Return (X, Y) of the center of cell containing provided text 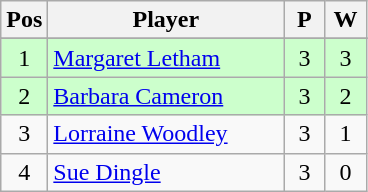
Lorraine Woodley (166, 134)
Player (166, 20)
W (346, 20)
Sue Dingle (166, 172)
4 (24, 172)
Barbara Cameron (166, 96)
Margaret Letham (166, 58)
P (304, 20)
Pos (24, 20)
0 (346, 172)
